Search for the cell housing the specified text and yield its (x, y) center coordinate. 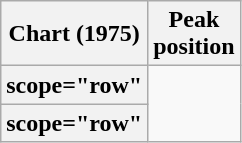
Peakposition (194, 34)
Chart (1975) (74, 34)
